Return [X, Y] of the center of cell containing provided text 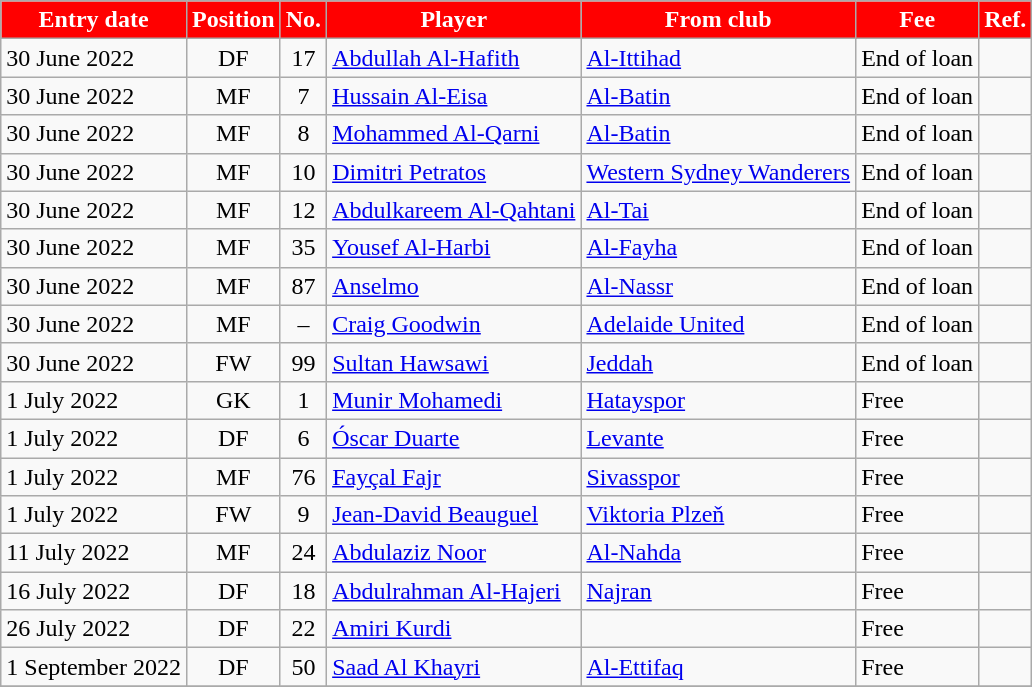
Ref. [1006, 20]
Jean-David Beauguel [454, 515]
Al-Ettifaq [718, 667]
9 [303, 515]
Abdullah Al-Hafith [454, 58]
Al-Nahda [718, 553]
87 [303, 286]
Entry date [94, 20]
12 [303, 210]
16 July 2022 [94, 591]
1 [303, 400]
Hussain Al-Eisa [454, 96]
24 [303, 553]
Adelaide United [718, 324]
7 [303, 96]
Viktoria Plzeň [718, 515]
Amiri Kurdi [454, 629]
Player [454, 20]
8 [303, 134]
Al-Ittihad [718, 58]
26 July 2022 [94, 629]
17 [303, 58]
Mohammed Al-Qarni [454, 134]
Abdulaziz Noor [454, 553]
Munir Mohamedi [454, 400]
22 [303, 629]
Jeddah [718, 362]
Najran [718, 591]
6 [303, 438]
11 July 2022 [94, 553]
Saad Al Khayri [454, 667]
Dimitri Petratos [454, 172]
From club [718, 20]
10 [303, 172]
– [303, 324]
No. [303, 20]
1 September 2022 [94, 667]
Al-Fayha [718, 248]
Abdulkareem Al-Qahtani [454, 210]
Sultan Hawsawi [454, 362]
18 [303, 591]
50 [303, 667]
Anselmo [454, 286]
Al-Nassr [718, 286]
Fayçal Fajr [454, 477]
Levante [718, 438]
35 [303, 248]
99 [303, 362]
Fee [918, 20]
Al-Tai [718, 210]
76 [303, 477]
Craig Goodwin [454, 324]
Western Sydney Wanderers [718, 172]
Sivasspor [718, 477]
Yousef Al-Harbi [454, 248]
Hatayspor [718, 400]
Óscar Duarte [454, 438]
Abdulrahman Al-Hajeri [454, 591]
Position [233, 20]
GK [233, 400]
